Identify which cell holds the provided text, then report its (x, y) central coordinate. 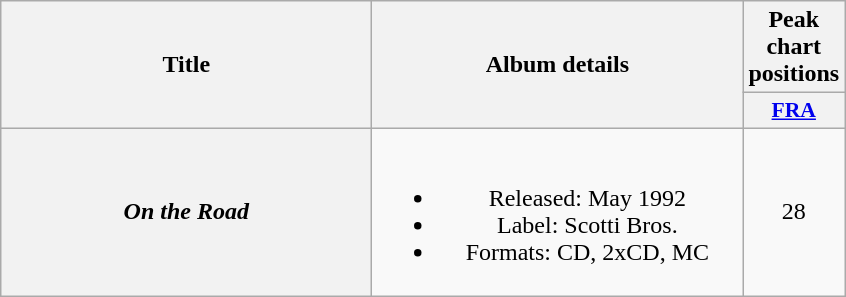
Peak chart positions (794, 47)
Album details (558, 65)
Released: May 1992Label: Scotti Bros.Formats: CD, 2xCD, MC (558, 212)
Title (186, 65)
FRA (794, 111)
28 (794, 212)
On the Road (186, 212)
